For the text-containing cell, return its midpoint in (x, y) coordinate format. 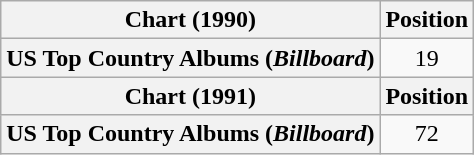
19 (427, 58)
Chart (1991) (190, 96)
72 (427, 134)
Chart (1990) (190, 20)
